Scan for the cell matching the given text and deliver its (X, Y) coordinate at center. 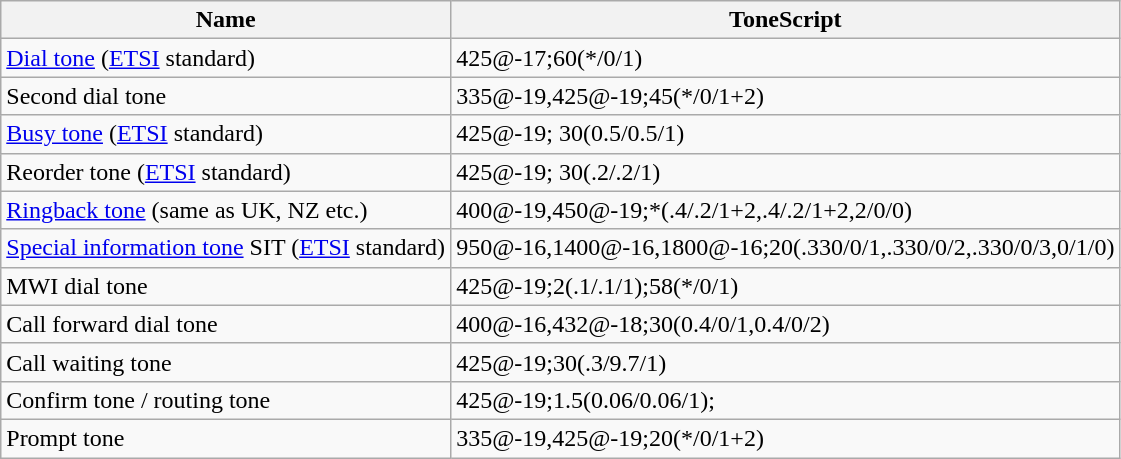
400@-19,450@-19;*(.4/.2/1+2,.4/.2/1+2,2/0/0) (786, 210)
Reorder tone (ETSI standard) (226, 172)
425@-19;30(.3/9.7/1) (786, 362)
425@-19; 30(0.5/0.5/1) (786, 134)
400@-16,432@-18;30(0.4/0/1,0.4/0/2) (786, 324)
950@-16,1400@-16,1800@-16;20(.330/0/1,.330/0/2,.330/0/3,0/1/0) (786, 248)
ToneScript (786, 20)
Ringback tone (same as UK, NZ etc.) (226, 210)
Dial tone (ETSI standard) (226, 58)
Second dial tone (226, 96)
MWI dial tone (226, 286)
425@-19;1.5(0.06/0.06/1); (786, 400)
Call waiting tone (226, 362)
425@-19; 30(.2/.2/1) (786, 172)
335@-19,425@-19;45(*/0/1+2) (786, 96)
Special information tone SIT (ETSI standard) (226, 248)
Call forward dial tone (226, 324)
335@-19,425@-19;20(*/0/1+2) (786, 438)
Busy tone (ETSI standard) (226, 134)
425@-17;60(*/0/1) (786, 58)
Prompt tone (226, 438)
Name (226, 20)
Confirm tone / routing tone (226, 400)
425@-19;2(.1/.1/1);58(*/0/1) (786, 286)
